From the cell containing the given text, extract its center point as (X, Y) coordinate. 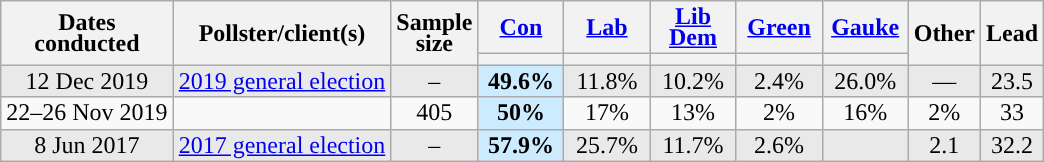
23.5 (1012, 81)
Datesconducted (87, 33)
2017 general election (282, 145)
22–26 Nov 2019 (87, 113)
8 Jun 2017 (87, 145)
405 (434, 113)
— (944, 81)
11.7% (693, 145)
32.2 (1012, 145)
50% (521, 113)
26.0% (865, 81)
Lib Dem (693, 28)
25.7% (607, 145)
13% (693, 113)
Lab (607, 28)
Pollster/client(s) (282, 33)
11.8% (607, 81)
Green (779, 28)
16% (865, 113)
Samplesize (434, 33)
10.2% (693, 81)
57.9% (521, 145)
2.6% (779, 145)
2.1 (944, 145)
33 (1012, 113)
Gauke (865, 28)
2.4% (779, 81)
Lead (1012, 33)
12 Dec 2019 (87, 81)
Con (521, 28)
49.6% (521, 81)
2019 general election (282, 81)
Other (944, 33)
17% (607, 113)
